Extract the [x, y] coordinate from the center of the cell holding the provided text.  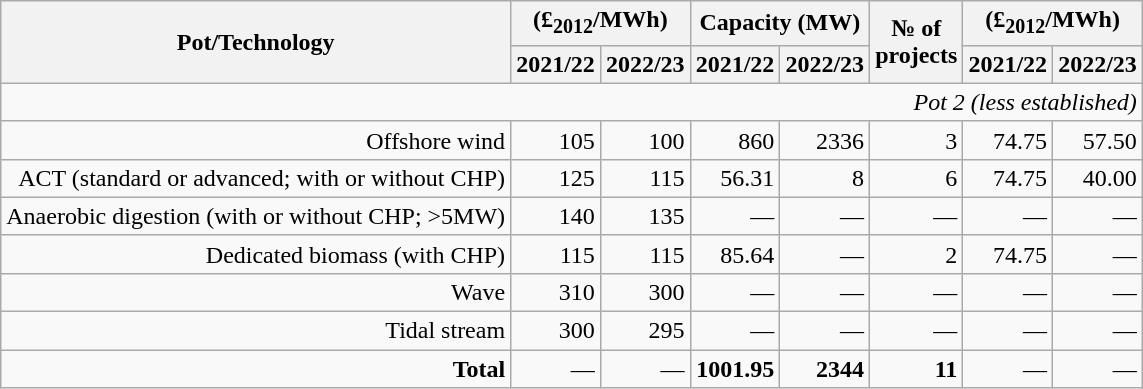
Tidal stream [256, 331]
125 [556, 178]
Wave [256, 292]
2344 [825, 369]
1001.95 [735, 369]
6 [916, 178]
Pot 2 (less established) [572, 102]
140 [556, 216]
310 [556, 292]
3 [916, 140]
135 [645, 216]
Capacity (MW) [780, 23]
№ ofprojects [916, 42]
100 [645, 140]
105 [556, 140]
ACT (standard or advanced; with or without CHP) [256, 178]
8 [825, 178]
295 [645, 331]
11 [916, 369]
85.64 [735, 254]
Anaerobic digestion (with or without CHP; >5MW) [256, 216]
Offshore wind [256, 140]
Dedicated biomass (with CHP) [256, 254]
57.50 [1098, 140]
40.00 [1098, 178]
2 [916, 254]
Pot/Technology [256, 42]
2336 [825, 140]
860 [735, 140]
Total [256, 369]
56.31 [735, 178]
